For the text-containing cell, return its midpoint in [X, Y] coordinate format. 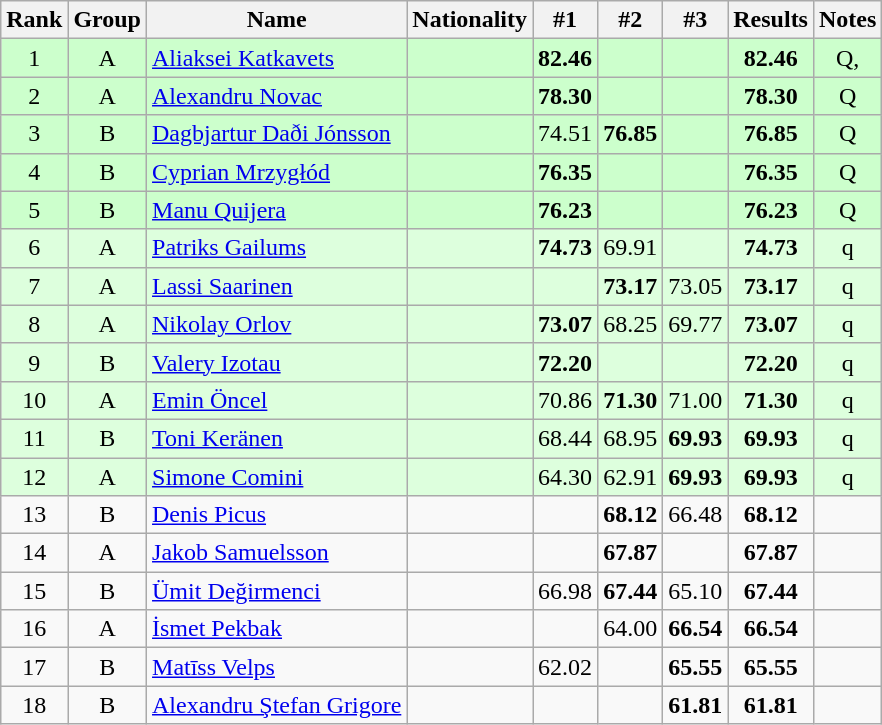
Valery Izotau [277, 362]
69.91 [630, 248]
Ümit Değirmenci [277, 591]
İsmet Pekbak [277, 629]
#1 [566, 20]
Manu Quijera [277, 210]
11 [34, 438]
62.91 [630, 477]
17 [34, 667]
18 [34, 705]
Cyprian Mrzygłód [277, 172]
7 [34, 286]
62.02 [566, 667]
16 [34, 629]
Dagbjartur Daði Jónsson [277, 134]
Lassi Saarinen [277, 286]
73.05 [696, 286]
8 [34, 324]
68.95 [630, 438]
Q, [847, 58]
9 [34, 362]
4 [34, 172]
Simone Comini [277, 477]
2 [34, 96]
Aliaksei Katkavets [277, 58]
Group [108, 20]
Denis Picus [277, 515]
Nikolay Orlov [277, 324]
Alexandru Novac [277, 96]
Jakob Samuelsson [277, 553]
Toni Keränen [277, 438]
Emin Öncel [277, 400]
1 [34, 58]
#3 [696, 20]
68.25 [630, 324]
15 [34, 591]
Rank [34, 20]
5 [34, 210]
69.77 [696, 324]
66.98 [566, 591]
12 [34, 477]
Notes [847, 20]
64.00 [630, 629]
6 [34, 248]
3 [34, 134]
65.10 [696, 591]
64.30 [566, 477]
#2 [630, 20]
68.44 [566, 438]
66.48 [696, 515]
14 [34, 553]
71.00 [696, 400]
Patriks Gailums [277, 248]
Nationality [470, 20]
70.86 [566, 400]
Results [771, 20]
74.51 [566, 134]
Alexandru Ştefan Grigore [277, 705]
Matīss Velps [277, 667]
10 [34, 400]
Name [277, 20]
13 [34, 515]
